Extract the (x, y) coordinate from the center of the cell holding the provided text.  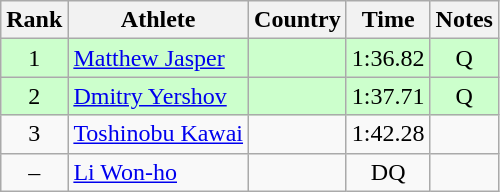
DQ (388, 172)
1:42.28 (388, 134)
Li Won-ho (158, 172)
– (34, 172)
Time (388, 20)
Toshinobu Kawai (158, 134)
Athlete (158, 20)
Matthew Jasper (158, 58)
3 (34, 134)
2 (34, 96)
1:37.71 (388, 96)
Dmitry Yershov (158, 96)
1 (34, 58)
Notes (464, 20)
Rank (34, 20)
Country (298, 20)
1:36.82 (388, 58)
